Capture the cell that displays the provided text and extract its [X, Y] central coordinate. 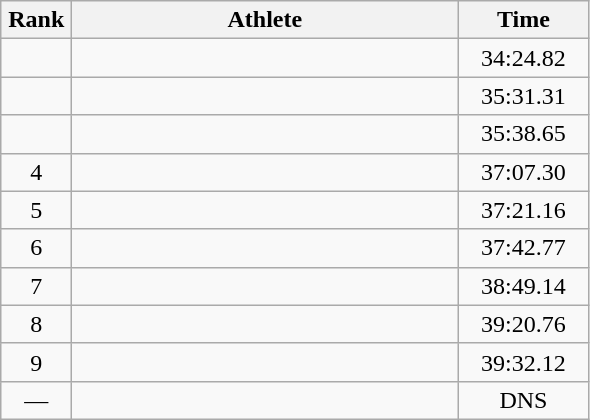
39:20.76 [524, 324]
35:38.65 [524, 134]
37:07.30 [524, 172]
Rank [36, 20]
34:24.82 [524, 58]
7 [36, 286]
DNS [524, 400]
35:31.31 [524, 96]
37:21.16 [524, 210]
39:32.12 [524, 362]
Athlete [265, 20]
— [36, 400]
Time [524, 20]
4 [36, 172]
8 [36, 324]
37:42.77 [524, 248]
38:49.14 [524, 286]
6 [36, 248]
9 [36, 362]
5 [36, 210]
